For the text-containing cell, return its midpoint in [x, y] coordinate format. 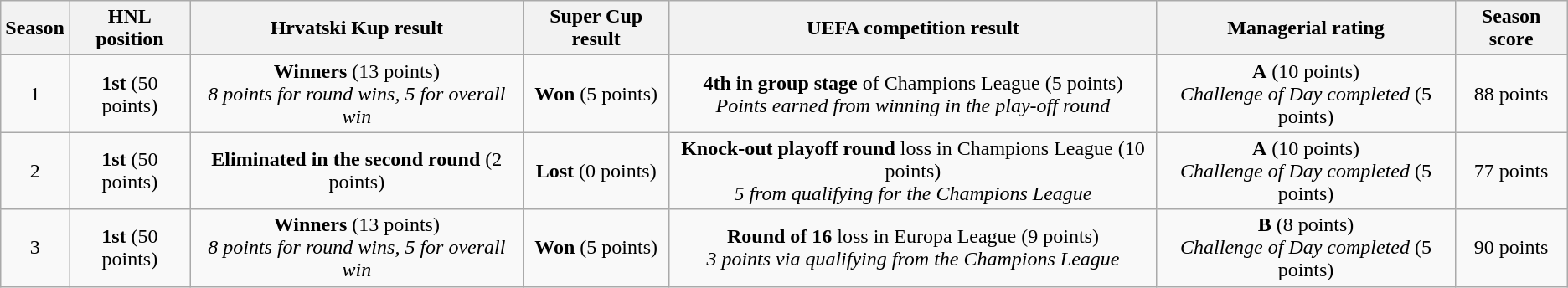
UEFA competition result [913, 28]
3 [35, 248]
90 points [1511, 248]
Super Cup result [596, 28]
88 points [1511, 94]
Lost (0 points) [596, 171]
Hrvatski Kup result [357, 28]
B (8 points)Challenge of Day completed (5 points) [1306, 248]
HNL position [129, 28]
2 [35, 171]
4th in group stage of Champions League (5 points)Points earned from winning in the play-off round [913, 94]
Season [35, 28]
77 points [1511, 171]
Season score [1511, 28]
Round of 16 loss in Europa League (9 points)3 points via qualifying from the Champions League [913, 248]
Managerial rating [1306, 28]
Eliminated in the second round (2 points) [357, 171]
1 [35, 94]
Knock-out playoff round loss in Champions League (10 points)5 from qualifying for the Champions League [913, 171]
